Determine the [X, Y] coordinate at the center of the cell enclosing the given text.  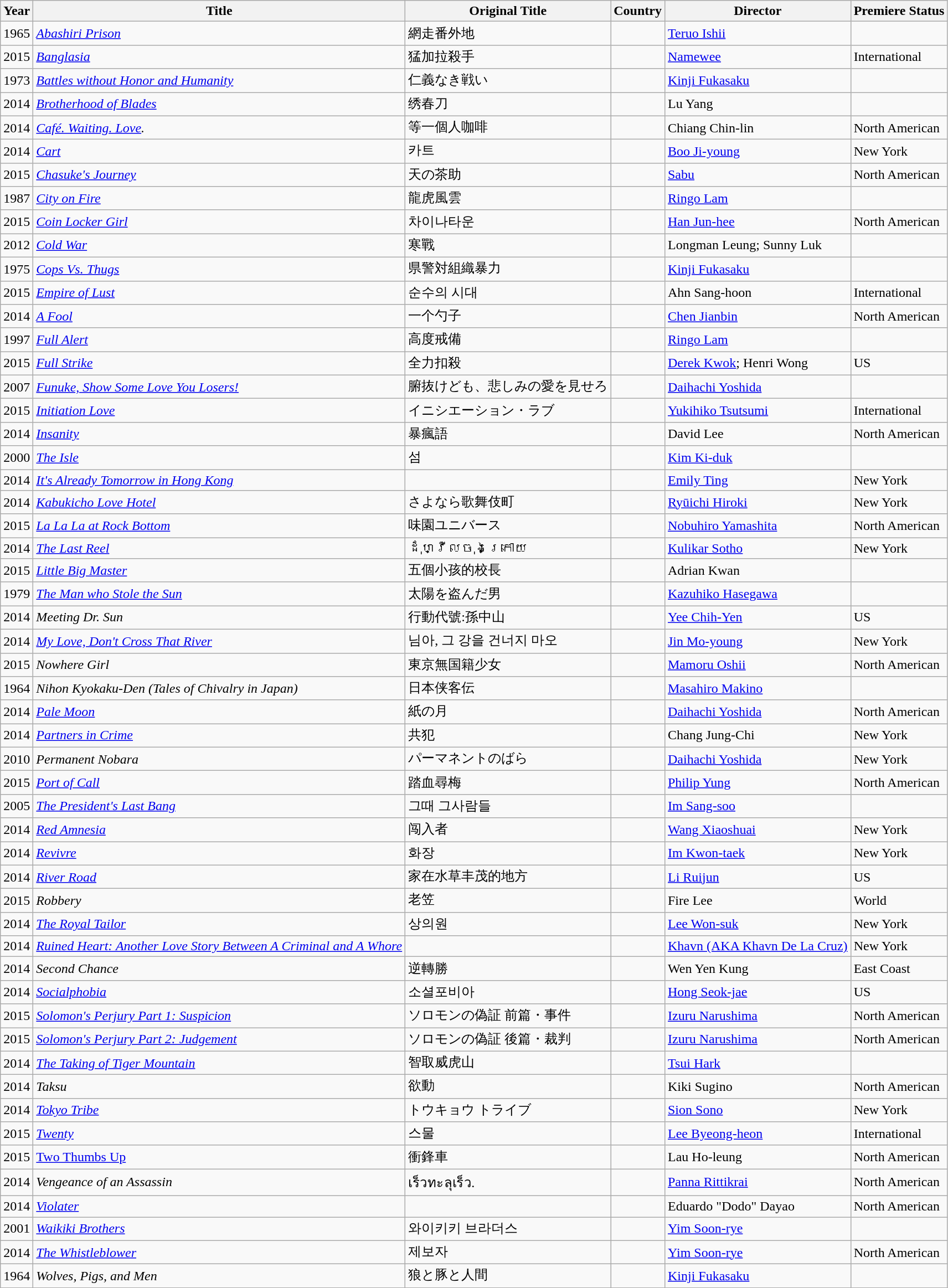
Banglasia [219, 56]
Li Ruijun [758, 877]
龍虎風雲 [508, 198]
Full Strike [219, 363]
日本侠客伝 [508, 689]
Violater [219, 1206]
踏血尋梅 [508, 783]
逆轉勝 [508, 969]
腑抜けども、悲しみの愛を見せろ [508, 387]
Adrian Kwan [758, 570]
Red Amnesia [219, 830]
The Isle [219, 457]
2007 [17, 387]
Kiki Sugino [758, 1086]
Café. Waiting. Love. [219, 127]
Philip Yung [758, 783]
그때 그사람들 [508, 806]
Kulikar Sotho [758, 548]
East Coast [899, 969]
猛加拉殺手 [508, 56]
La La La at Rock Bottom [219, 526]
Brotherhood of Blades [219, 104]
Abashiri Prison [219, 33]
2012 [17, 246]
Year [17, 11]
Boo Ji-young [758, 152]
Ahn Sang-hoon [758, 292]
Panna Rittikrai [758, 1183]
全力扣殺 [508, 363]
1975 [17, 269]
Sion Sono [758, 1110]
県警対組織暴力 [508, 269]
Yukihiko Tsutsumi [758, 411]
World [899, 900]
等一個人咖啡 [508, 127]
Little Big Master [219, 570]
Namewee [758, 56]
화장 [508, 854]
網走番外地 [508, 33]
2000 [17, 457]
스물 [508, 1134]
Country [638, 11]
Hong Seok-jae [758, 992]
老笠 [508, 900]
Chiang Chin-lin [758, 127]
My Love, Don't Cross That River [219, 641]
1997 [17, 340]
ដុំហ្វីលចុងក្រោយ [508, 548]
Wang Xiaoshuai [758, 830]
The Whistleblower [219, 1253]
Title [219, 11]
Nowhere Girl [219, 664]
Lee Won-suk [758, 924]
The Taking of Tiger Mountain [219, 1063]
소셜포비아 [508, 992]
味園ユニバース [508, 526]
天の茶助 [508, 175]
The Last Reel [219, 548]
智取威虎山 [508, 1063]
Chang Jung-Chi [758, 735]
Initiation Love [219, 411]
Battles without Honor and Humanity [219, 81]
Second Chance [219, 969]
Empire of Lust [219, 292]
Socialphobia [219, 992]
狼と豚と人間 [508, 1276]
David Lee [758, 434]
太陽を盗んだ男 [508, 594]
Lee Byeong-heon [758, 1134]
Tsui Hark [758, 1063]
Eduardo "Dodo" Dayao [758, 1206]
Masahiro Makino [758, 689]
Twenty [219, 1134]
Two Thumbs Up [219, 1157]
行動代號:孫中山 [508, 618]
Lu Yang [758, 104]
Original Title [508, 11]
Partners in Crime [219, 735]
高度戒備 [508, 340]
Sabu [758, 175]
Taksu [219, 1086]
Cops Vs. Thugs [219, 269]
Han Jun-hee [758, 221]
ソロモンの偽証 前篇・事件 [508, 1016]
상의원 [508, 924]
Insanity [219, 434]
1987 [17, 198]
トウキョウ トライブ [508, 1110]
City on Fire [219, 198]
차이나타운 [508, 221]
五個小孩的校長 [508, 570]
Teruo Ishii [758, 33]
Ryūichi Hiroki [758, 503]
The Man who Stole the Sun [219, 594]
共犯 [508, 735]
2010 [17, 759]
一个勺子 [508, 317]
Kazuhiko Hasegawa [758, 594]
暴瘋語 [508, 434]
Jin Mo-young [758, 641]
Meeting Dr. Sun [219, 618]
寒戰 [508, 246]
Nihon Kyokaku-Den (Tales of Chivalry in Japan) [219, 689]
Cart [219, 152]
순수의 시대 [508, 292]
Funuke, Show Some Love You Losers! [219, 387]
카트 [508, 152]
Nobuhiro Yamashita [758, 526]
Solomon's Perjury Part 1: Suspicion [219, 1016]
仁義なき戦い [508, 81]
It's Already Tomorrow in Hong Kong [219, 480]
Ruined Heart: Another Love Story Between A Criminal and A Whore [219, 946]
와이키키 브라더스 [508, 1229]
Cold War [219, 246]
2001 [17, 1229]
闯入者 [508, 830]
Lau Ho-leung [758, 1157]
Wolves, Pigs, and Men [219, 1276]
เร็วทะลุเร็ว. [508, 1183]
Director [758, 11]
さよなら歌舞伎町 [508, 503]
Kabukicho Love Hotel [219, 503]
Im Sang-soo [758, 806]
Robbery [219, 900]
衝鋒車 [508, 1157]
The President's Last Bang [219, 806]
섬 [508, 457]
Full Alert [219, 340]
Vengeance of an Assassin [219, 1183]
Yee Chih-Yen [758, 618]
Pale Moon [219, 712]
1979 [17, 594]
님아, 그 강을 건너지 마오 [508, 641]
Permanent Nobara [219, 759]
Port of Call [219, 783]
Tokyo Tribe [219, 1110]
Coin Locker Girl [219, 221]
ソロモンの偽証 後篇・裁判 [508, 1040]
家在水草丰茂的地方 [508, 877]
River Road [219, 877]
イニシエーション・ラブ [508, 411]
Emily Ting [758, 480]
绣春刀 [508, 104]
Premiere Status [899, 11]
紙の月 [508, 712]
Waikiki Brothers [219, 1229]
2005 [17, 806]
Chen Jianbin [758, 317]
Revivre [219, 854]
パーマネントのばら [508, 759]
The Royal Tailor [219, 924]
Longman Leung; Sunny Luk [758, 246]
A Fool [219, 317]
Kim Ki-duk [758, 457]
제보자 [508, 1253]
1973 [17, 81]
Fire Lee [758, 900]
Solomon's Perjury Part 2: Judgement [219, 1040]
Mamoru Oshii [758, 664]
Wen Yen Kung [758, 969]
東京無国籍少女 [508, 664]
Chasuke's Journey [219, 175]
Derek Kwok; Henri Wong [758, 363]
欲動 [508, 1086]
1965 [17, 33]
Khavn (AKA Khavn De La Cruz) [758, 946]
Im Kwon-taek [758, 854]
